Identify which cell holds the provided text, then report its (x, y) central coordinate. 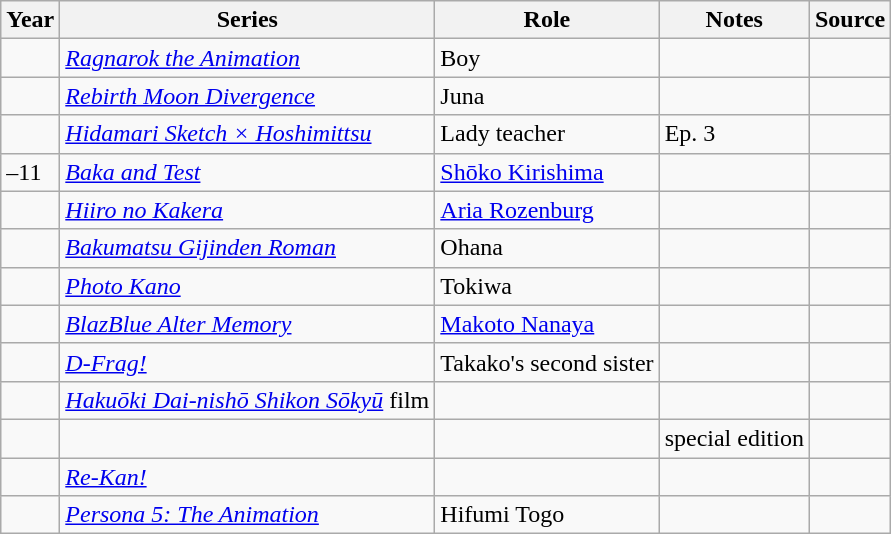
Takako's second sister (547, 362)
Baka and Test (248, 172)
BlazBlue Alter Memory (248, 324)
Hifumi Togo (547, 515)
Aria Rozenburg (547, 210)
Photo Kano (248, 286)
Lady teacher (547, 134)
Persona 5: The Animation (248, 515)
D-Frag! (248, 362)
Bakumatsu Gijinden Roman (248, 248)
Source (850, 20)
Role (547, 20)
special edition (734, 438)
Boy (547, 58)
Shōko Kirishima (547, 172)
Tokiwa (547, 286)
Ragnarok the Animation (248, 58)
Notes (734, 20)
Series (248, 20)
Rebirth Moon Divergence (248, 96)
Ohana (547, 248)
Hakuōki Dai-nishō Shikon Sōkyū film (248, 400)
Re-Kan! (248, 477)
Juna (547, 96)
Year (30, 20)
–11 (30, 172)
Makoto Nanaya (547, 324)
Hidamari Sketch × Hoshimittsu (248, 134)
Hiiro no Kakera (248, 210)
Ep. 3 (734, 134)
